Return the [X, Y] coordinate for the center point of the cell that contains the specified text.  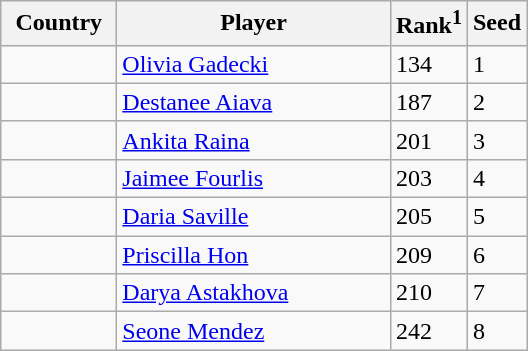
Rank1 [428, 24]
Olivia Gadecki [254, 64]
Destanee Aiava [254, 102]
4 [496, 178]
Player [254, 24]
8 [496, 331]
Darya Astakhova [254, 293]
209 [428, 255]
Seone Mendez [254, 331]
205 [428, 217]
Jaimee Fourlis [254, 178]
6 [496, 255]
Country [59, 24]
5 [496, 217]
187 [428, 102]
203 [428, 178]
134 [428, 64]
Ankita Raina [254, 140]
201 [428, 140]
Seed [496, 24]
7 [496, 293]
3 [496, 140]
210 [428, 293]
242 [428, 331]
1 [496, 64]
Priscilla Hon [254, 255]
2 [496, 102]
Daria Saville [254, 217]
